Extract the [X, Y] coordinate from the center of the cell holding the provided text.  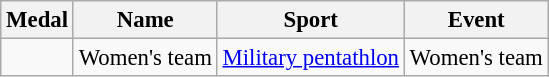
Military pentathlon [310, 58]
Sport [310, 20]
Name [145, 20]
Event [476, 20]
Medal [38, 20]
